Capture the cell that displays the provided text and extract its (X, Y) central coordinate. 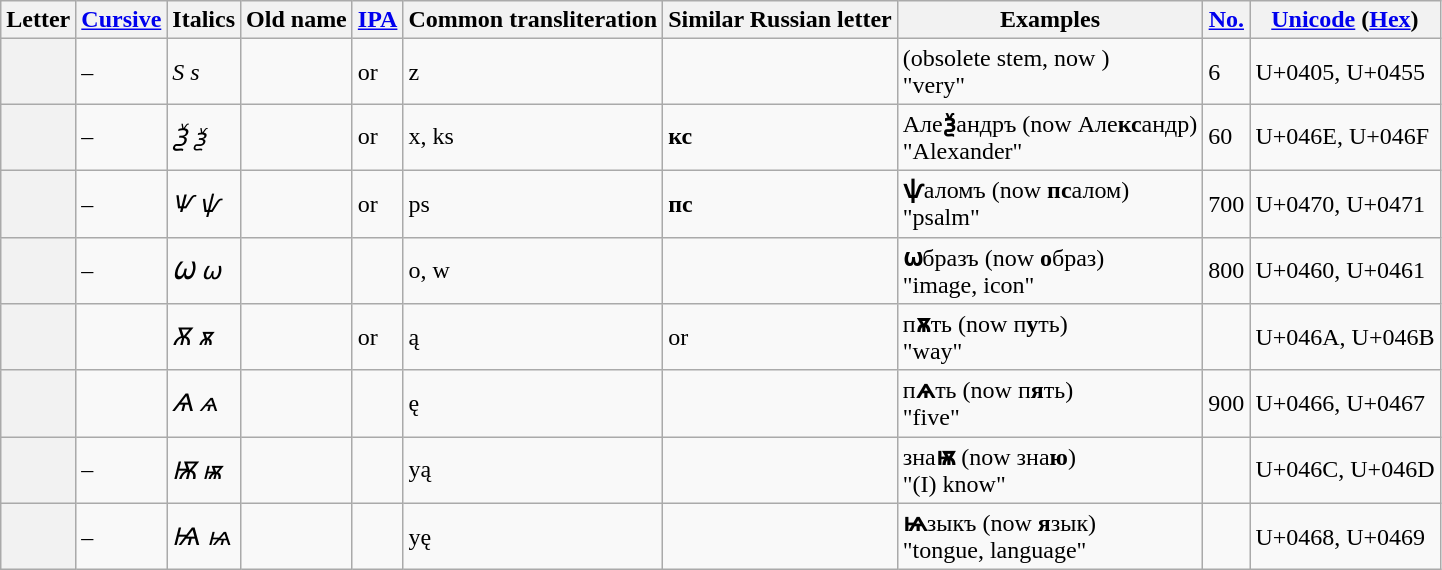
U+0468, U+0469 (1345, 536)
Cursive (122, 20)
(obsolete stem, now ) "very" (1050, 72)
900 (1226, 404)
yą (533, 470)
No. (1226, 20)
пѫть (now путь) "way" (1050, 338)
Letter (38, 20)
Similar Russian letter (780, 20)
U+0466, U+0467 (1345, 404)
ą (533, 338)
ѩзыкъ (now язык) "tongue, language" (1050, 536)
Ѧ ѧ (204, 404)
U+046A, U+046B (1345, 338)
знаѭ (now знаю) "(I) know" (1050, 470)
ę (533, 404)
пѧть (now пять) "five" (1050, 404)
Examples (1050, 20)
Ѫ ѫ (204, 338)
ѱаломъ (now псалом) "psalm" (1050, 204)
IPA (378, 20)
U+0470, U+0471 (1345, 204)
yę (533, 536)
Ѭ ѭ (204, 470)
60 (1226, 138)
Ѯ ѯ (204, 138)
U+0460, U+0461 (1345, 270)
Common transliteration (533, 20)
ѡбразъ (now образ) "image, icon" (1050, 270)
U+0405, U+0455 (1345, 72)
o, w (533, 270)
U+046C, U+046D (1345, 470)
6 (1226, 72)
U+046E, U+046F (1345, 138)
700 (1226, 204)
Ѩ ѩ (204, 536)
800 (1226, 270)
Ѕ ѕ (204, 72)
Unicode (Hex) (1345, 20)
Алеѯандръ (now Александр) "Alexander" (1050, 138)
Ѱ ѱ (204, 204)
z (533, 72)
Italics (204, 20)
пс (780, 204)
Ѡ ѡ (204, 270)
ps (533, 204)
Old name (297, 20)
x, ks (533, 138)
кс (780, 138)
